Detect which cell encompasses the target text, then output its (X, Y) center coordinate. 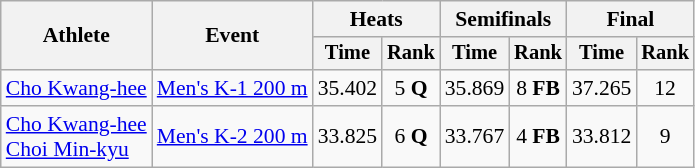
Final (630, 19)
33.812 (602, 136)
Cho Kwang-hee (76, 88)
Cho Kwang-heeChoi Min-kyu (76, 136)
5 Q (411, 88)
Event (232, 36)
35.402 (348, 88)
Heats (376, 19)
33.767 (474, 136)
33.825 (348, 136)
Men's K-2 200 m (232, 136)
37.265 (602, 88)
8 FB (538, 88)
12 (665, 88)
6 Q (411, 136)
Athlete (76, 36)
9 (665, 136)
Men's K-1 200 m (232, 88)
35.869 (474, 88)
Semifinals (504, 19)
4 FB (538, 136)
